Determine the [X, Y] coordinate at the center of the cell enclosing the given text.  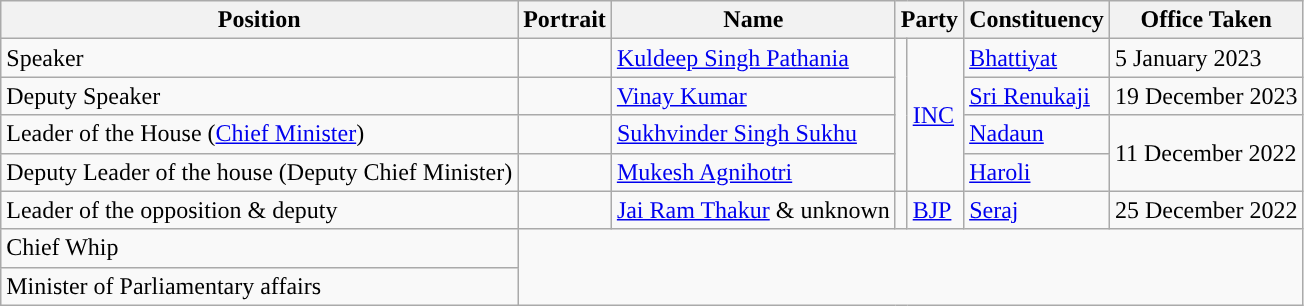
Bhattiyat [1037, 58]
Leader of the opposition & deputy [260, 210]
Chief Whip [260, 248]
Portrait [565, 20]
Sri Renukaji [1037, 96]
Vinay Kumar [753, 96]
Party [929, 20]
11 December 2022 [1206, 153]
Sukhvinder Singh Sukhu [753, 134]
Nadaun [1037, 134]
25 December 2022 [1206, 210]
BJP [935, 210]
Minister of Parliamentary affairs [260, 286]
INC [935, 115]
5 January 2023 [1206, 58]
Office Taken [1206, 20]
Constituency [1037, 20]
Position [260, 20]
Kuldeep Singh Pathania [753, 58]
Deputy Speaker [260, 96]
Seraj [1037, 210]
Leader of the House (Chief Minister) [260, 134]
Jai Ram Thakur & unknown [753, 210]
19 December 2023 [1206, 96]
Name [753, 20]
Haroli [1037, 172]
Speaker [260, 58]
Mukesh Agnihotri [753, 172]
Deputy Leader of the house (Deputy Chief Minister) [260, 172]
